Detect which cell encompasses the target text, then output its (x, y) center coordinate. 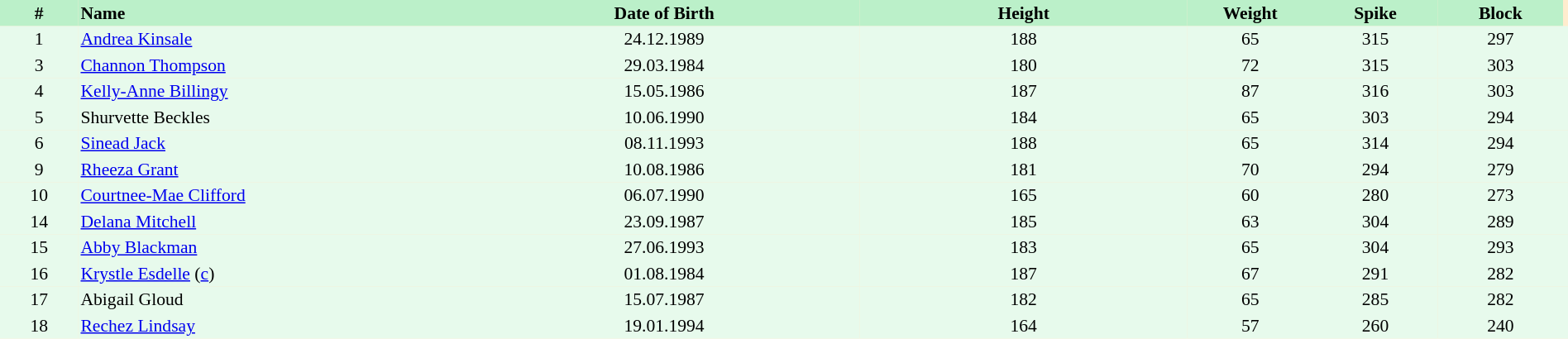
87 (1250, 91)
15.07.1987 (664, 299)
291 (1374, 274)
Weight (1250, 13)
15 (39, 248)
10 (39, 195)
314 (1374, 144)
293 (1500, 248)
4 (39, 91)
24.12.1989 (664, 40)
5 (39, 117)
285 (1374, 299)
Rheeza Grant (273, 169)
Abby Blackman (273, 248)
29.03.1984 (664, 65)
164 (1024, 326)
165 (1024, 195)
6 (39, 144)
182 (1024, 299)
Height (1024, 13)
Abigail Gloud (273, 299)
14 (39, 222)
Sinead Jack (273, 144)
Channon Thompson (273, 65)
Andrea Kinsale (273, 40)
3 (39, 65)
273 (1500, 195)
185 (1024, 222)
06.07.1990 (664, 195)
184 (1024, 117)
1 (39, 40)
289 (1500, 222)
Courtnee-Mae Clifford (273, 195)
# (39, 13)
10.06.1990 (664, 117)
Kelly-Anne Billingy (273, 91)
70 (1250, 169)
280 (1374, 195)
Shurvette Beckles (273, 117)
63 (1250, 222)
Rechez Lindsay (273, 326)
16 (39, 274)
10.08.1986 (664, 169)
67 (1250, 274)
Block (1500, 13)
19.01.1994 (664, 326)
260 (1374, 326)
18 (39, 326)
Delana Mitchell (273, 222)
181 (1024, 169)
240 (1500, 326)
279 (1500, 169)
180 (1024, 65)
08.11.1993 (664, 144)
17 (39, 299)
297 (1500, 40)
60 (1250, 195)
Name (273, 13)
183 (1024, 248)
9 (39, 169)
Krystle Esdelle (c) (273, 274)
57 (1250, 326)
316 (1374, 91)
23.09.1987 (664, 222)
Date of Birth (664, 13)
01.08.1984 (664, 274)
27.06.1993 (664, 248)
72 (1250, 65)
15.05.1986 (664, 91)
Spike (1374, 13)
